Find where the given text appears and provide that cell's center as (X, Y) coordinate. 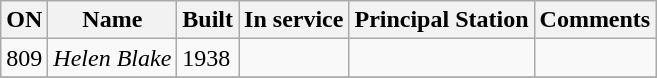
Name (112, 20)
1938 (208, 58)
Built (208, 20)
Principal Station (442, 20)
ON (24, 20)
Comments (595, 20)
809 (24, 58)
In service (294, 20)
Helen Blake (112, 58)
